Return the (X, Y) coordinate for the center point of the cell that contains the specified text.  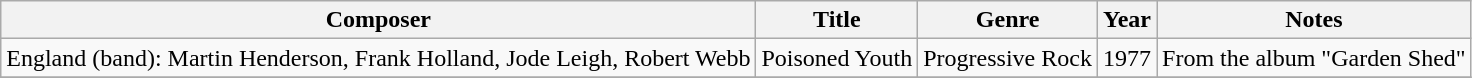
Genre (1008, 20)
1977 (1126, 58)
England (band): Martin Henderson, Frank Holland, Jode Leigh, Robert Webb (378, 58)
Notes (1314, 20)
Composer (378, 20)
Year (1126, 20)
Title (837, 20)
From the album "Garden Shed" (1314, 58)
Poisoned Youth (837, 58)
Progressive Rock (1008, 58)
